Provide the [x, y] coordinate of the cell's center where the given text is located.  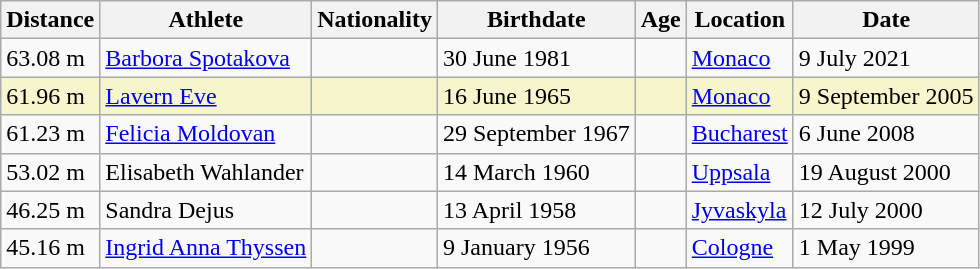
30 June 1981 [536, 58]
16 June 1965 [536, 96]
Ingrid Anna Thyssen [206, 248]
Lavern Eve [206, 96]
Jyvaskyla [740, 210]
45.16 m [50, 248]
Distance [50, 20]
Elisabeth Wahlander [206, 172]
Location [740, 20]
63.08 m [50, 58]
Nationality [375, 20]
29 September 1967 [536, 134]
Birthdate [536, 20]
Cologne [740, 248]
19 August 2000 [886, 172]
9 September 2005 [886, 96]
13 April 1958 [536, 210]
Date [886, 20]
12 July 2000 [886, 210]
Felicia Moldovan [206, 134]
9 July 2021 [886, 58]
46.25 m [50, 210]
61.96 m [50, 96]
1 May 1999 [886, 248]
Barbora Spotakova [206, 58]
6 June 2008 [886, 134]
Age [660, 20]
61.23 m [50, 134]
Bucharest [740, 134]
53.02 m [50, 172]
Athlete [206, 20]
Uppsala [740, 172]
14 March 1960 [536, 172]
9 January 1956 [536, 248]
Sandra Dejus [206, 210]
